Detect which cell encompasses the target text, then output its [x, y] center coordinate. 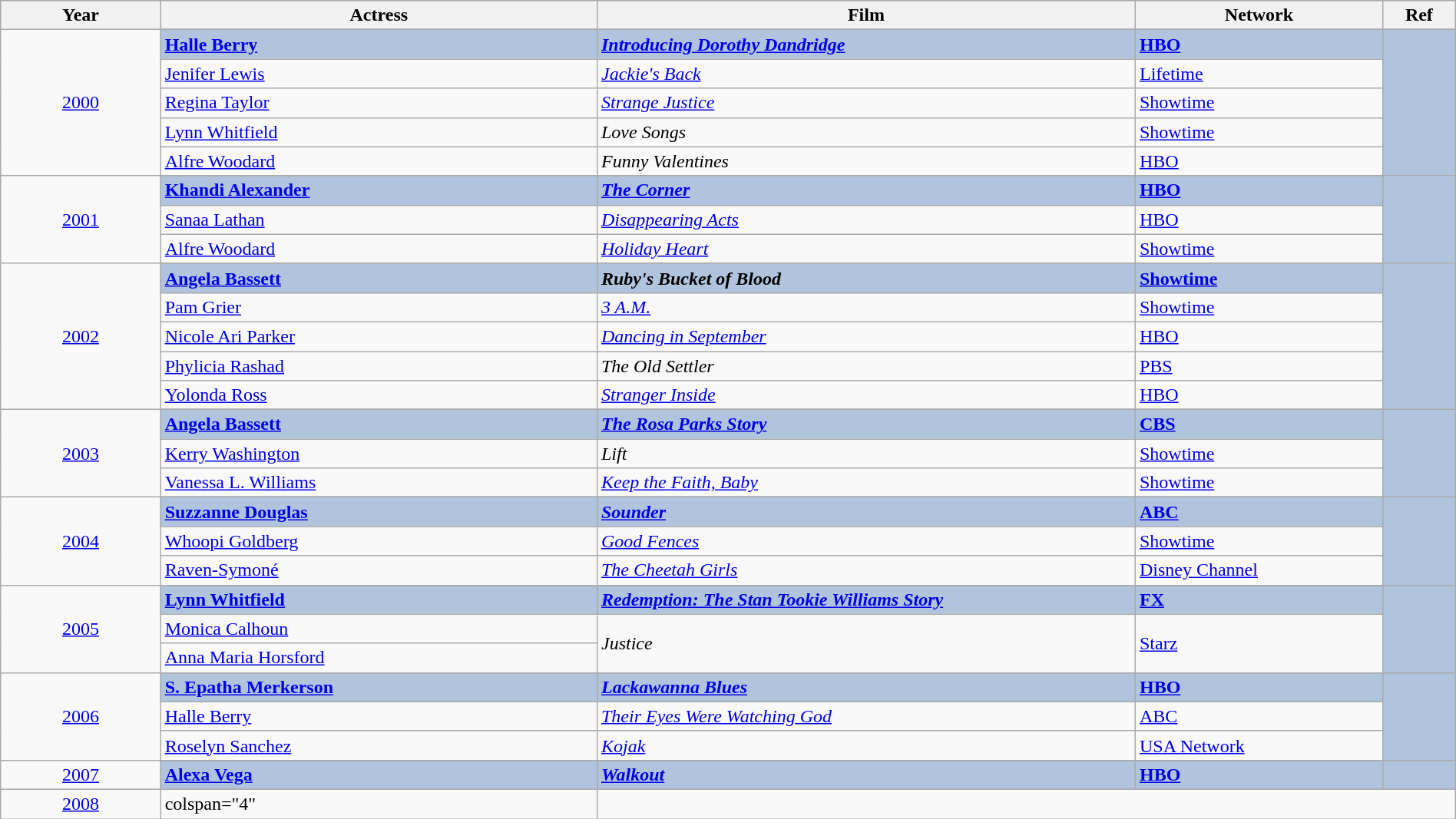
Khandi Alexander [379, 190]
2004 [81, 541]
Redemption: The Stan Tookie Williams Story [866, 599]
Monica Calhoun [379, 629]
2007 [81, 774]
Regina Taylor [379, 103]
The Rosa Parks Story [866, 424]
Good Fences [866, 541]
Kojak [866, 745]
Whoopi Goldberg [379, 541]
Starz [1259, 643]
colspan="4" [379, 804]
Stranger Inside [866, 395]
Love Songs [866, 132]
Lift [866, 454]
Keep the Faith, Baby [866, 483]
2003 [81, 454]
Phylicia Rashad [379, 366]
2000 [81, 103]
2002 [81, 336]
Jackie's Back [866, 74]
Year [81, 15]
S. Epatha Merkerson [379, 687]
The Old Settler [866, 366]
Nicole Ari Parker [379, 336]
Sounder [866, 512]
Holiday Heart [866, 249]
Lifetime [1259, 74]
Lackawanna Blues [866, 687]
Roselyn Sanchez [379, 745]
FX [1259, 599]
2001 [81, 220]
Network [1259, 15]
Walkout [866, 774]
Yolonda Ross [379, 395]
2008 [81, 804]
Raven-Symoné [379, 570]
2005 [81, 629]
Disappearing Acts [866, 220]
Introducing Dorothy Dandridge [866, 45]
2006 [81, 716]
Funny Valentines [866, 161]
CBS [1259, 424]
Disney Channel [1259, 570]
Kerry Washington [379, 454]
Alexa Vega [379, 774]
The Corner [866, 190]
Actress [379, 15]
USA Network [1259, 745]
Vanessa L. Williams [379, 483]
Film [866, 15]
Suzzanne Douglas [379, 512]
Their Eyes Were Watching God [866, 716]
Dancing in September [866, 336]
Pam Grier [379, 307]
Anna Maria Horsford [379, 658]
Justice [866, 643]
Jenifer Lewis [379, 74]
Sanaa Lathan [379, 220]
Strange Justice [866, 103]
Ref [1419, 15]
The Cheetah Girls [866, 570]
Ruby's Bucket of Blood [866, 278]
PBS [1259, 366]
3 A.M. [866, 307]
